Identify which cell holds the provided text, then report its [x, y] central coordinate. 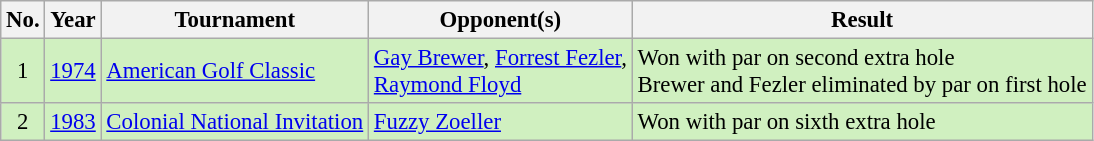
1 [23, 72]
Won with par on sixth extra hole [862, 122]
1983 [73, 122]
2 [23, 122]
Colonial National Invitation [234, 122]
Opponent(s) [501, 20]
Year [73, 20]
Won with par on second extra holeBrewer and Fezler eliminated by par on first hole [862, 72]
Fuzzy Zoeller [501, 122]
Result [862, 20]
1974 [73, 72]
Gay Brewer, Forrest Fezler, Raymond Floyd [501, 72]
No. [23, 20]
American Golf Classic [234, 72]
Tournament [234, 20]
